Locate the cell with the specified text and output its (x, y) center coordinate. 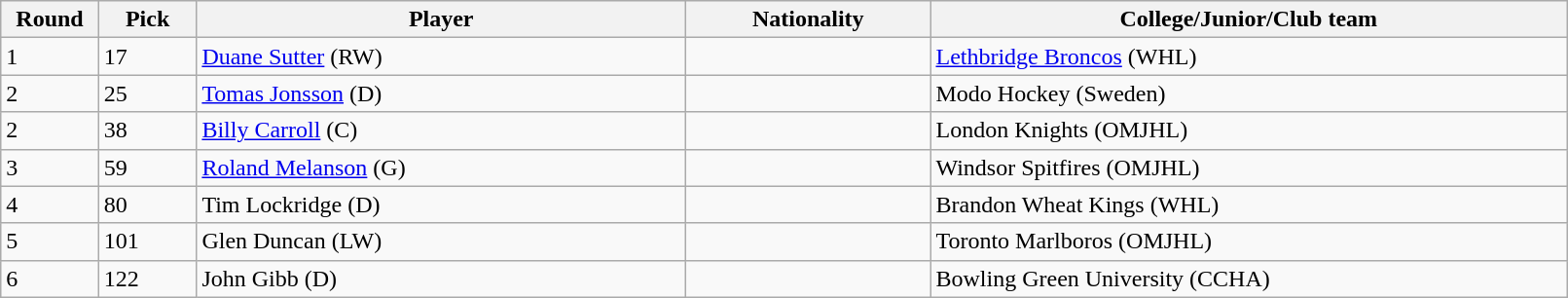
Brandon Wheat Kings (WHL) (1249, 205)
Lethbridge Broncos (WHL) (1249, 56)
3 (51, 168)
Nationality (808, 19)
5 (51, 242)
Tomas Jonsson (D) (442, 93)
Glen Duncan (LW) (442, 242)
80 (148, 205)
Roland Melanson (G) (442, 168)
Windsor Spitfires (OMJHL) (1249, 168)
College/Junior/Club team (1249, 19)
Modo Hockey (Sweden) (1249, 93)
Round (51, 19)
Tim Lockridge (D) (442, 205)
17 (148, 56)
Toronto Marlboros (OMJHL) (1249, 242)
38 (148, 130)
1 (51, 56)
101 (148, 242)
Billy Carroll (C) (442, 130)
4 (51, 205)
25 (148, 93)
Pick (148, 19)
John Gibb (D) (442, 279)
Player (442, 19)
6 (51, 279)
Bowling Green University (CCHA) (1249, 279)
59 (148, 168)
122 (148, 279)
London Knights (OMJHL) (1249, 130)
Duane Sutter (RW) (442, 56)
